Output the [x, y] coordinate of the center of the cell containing the given text.  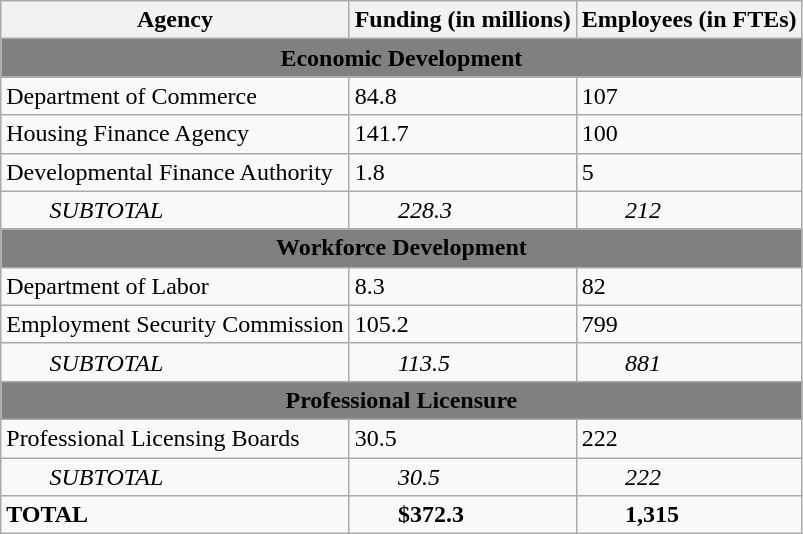
141.7 [462, 134]
107 [689, 96]
Employees (in FTEs) [689, 20]
82 [689, 286]
Employment Security Commission [175, 324]
8.3 [462, 286]
Workforce Development [402, 248]
$372.3 [462, 515]
Department of Commerce [175, 96]
113.5 [462, 362]
1,315 [689, 515]
84.8 [462, 96]
Funding (in millions) [462, 20]
Professional Licensure [402, 400]
Developmental Finance Authority [175, 172]
5 [689, 172]
212 [689, 210]
799 [689, 324]
Agency [175, 20]
881 [689, 362]
228.3 [462, 210]
Professional Licensing Boards [175, 438]
1.8 [462, 172]
105.2 [462, 324]
Economic Development [402, 58]
100 [689, 134]
Housing Finance Agency [175, 134]
Department of Labor [175, 286]
TOTAL [175, 515]
